Capture the cell that displays the provided text and extract its (x, y) central coordinate. 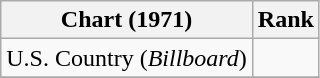
Chart (1971) (127, 20)
U.S. Country (Billboard) (127, 58)
Rank (286, 20)
